Determine the (X, Y) coordinate at the center of the cell enclosing the given text.  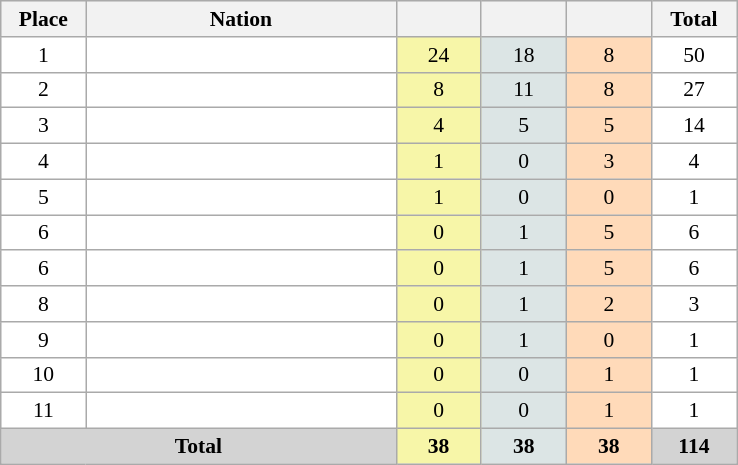
27 (694, 90)
18 (524, 55)
10 (44, 375)
114 (694, 447)
Nation (241, 19)
9 (44, 340)
50 (694, 55)
Place (44, 19)
24 (438, 55)
14 (694, 126)
